Search for the cell housing the specified text and yield its [x, y] center coordinate. 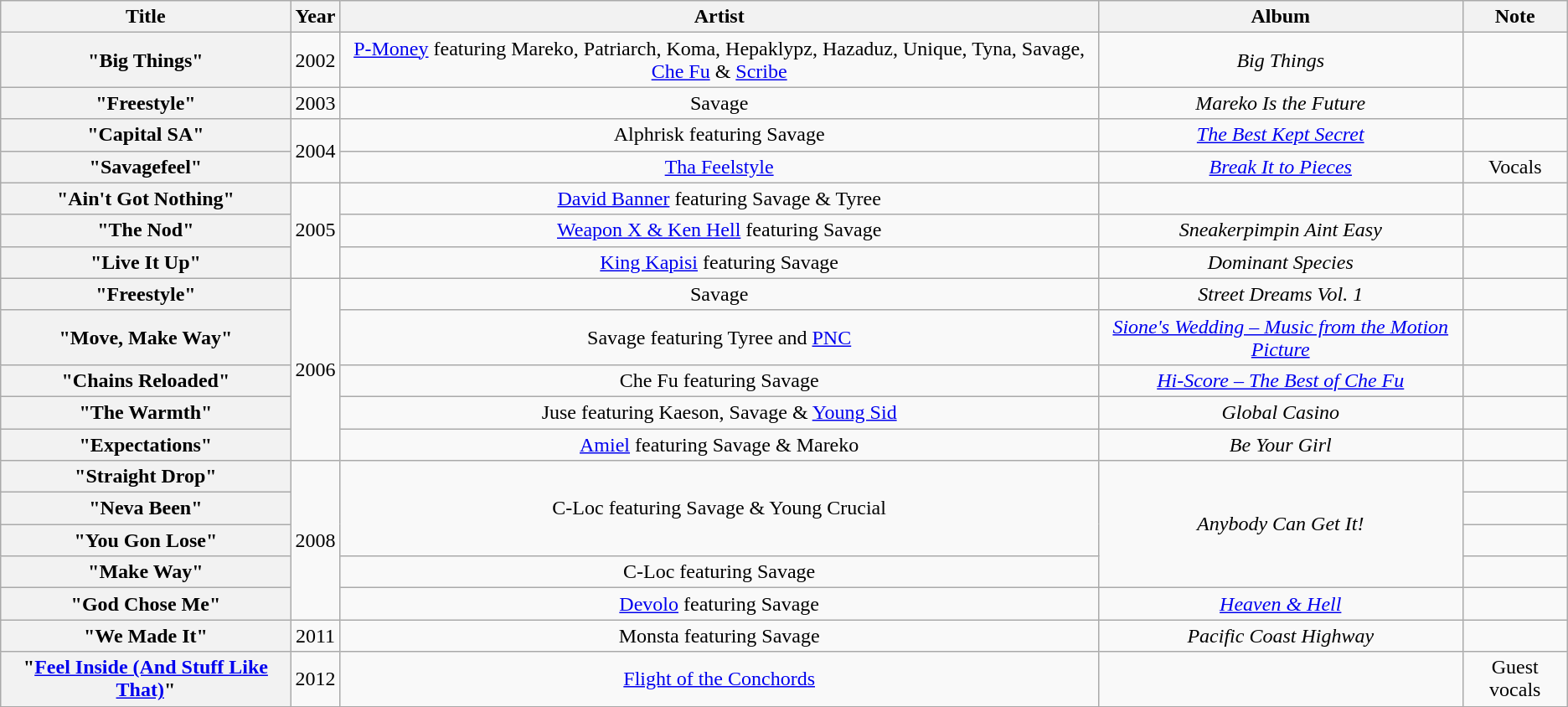
"We Made It" [146, 636]
2003 [315, 103]
P-Money featuring Mareko, Patriarch, Koma, Hepaklypz, Hazaduz, Unique, Tyna, Savage, Che Fu & Scribe [719, 60]
"Move, Make Way" [146, 337]
Title [146, 17]
2004 [315, 151]
2012 [315, 679]
Break It to Pieces [1280, 167]
"Ain't Got Nothing" [146, 199]
Note [1514, 17]
Global Casino [1280, 412]
Dominant Species [1280, 262]
"Make Way" [146, 572]
Tha Feelstyle [719, 167]
Hi-Score – The Best of Che Fu [1280, 380]
Amiel featuring Savage & Mareko [719, 445]
2006 [315, 369]
Devolo featuring Savage [719, 604]
"Feel Inside (And Stuff Like That)" [146, 679]
Che Fu featuring Savage [719, 380]
2011 [315, 636]
Guest vocals [1514, 679]
Monsta featuring Savage [719, 636]
Year [315, 17]
"Big Things" [146, 60]
"Savagefeel" [146, 167]
The Best Kept Secret [1280, 135]
Sione's Wedding – Music from the Motion Picture [1280, 337]
Sneakerpimpin Aint Easy [1280, 230]
Alphrisk featuring Savage [719, 135]
Weapon X & Ken Hell featuring Savage [719, 230]
Mareko Is the Future [1280, 103]
2002 [315, 60]
"God Chose Me" [146, 604]
Heaven & Hell [1280, 604]
Juse featuring Kaeson, Savage & Young Sid [719, 412]
"You Gon Lose" [146, 540]
C-Loc featuring Savage [719, 572]
"Capital SA" [146, 135]
2008 [315, 540]
"Chains Reloaded" [146, 380]
Anybody Can Get It! [1280, 524]
Artist [719, 17]
"Straight Drop" [146, 477]
"The Nod" [146, 230]
King Kapisi featuring Savage [719, 262]
C-Loc featuring Savage & Young Crucial [719, 508]
Street Dreams Vol. 1 [1280, 294]
Big Things [1280, 60]
Vocals [1514, 167]
"Expectations" [146, 445]
Album [1280, 17]
Flight of the Conchords [719, 679]
"The Warmth" [146, 412]
Be Your Girl [1280, 445]
Pacific Coast Highway [1280, 636]
"Live It Up" [146, 262]
"Neva Been" [146, 508]
David Banner featuring Savage & Tyree [719, 199]
Savage featuring Tyree and PNC [719, 337]
2005 [315, 230]
